Identify which cell holds the provided text, then report its [X, Y] central coordinate. 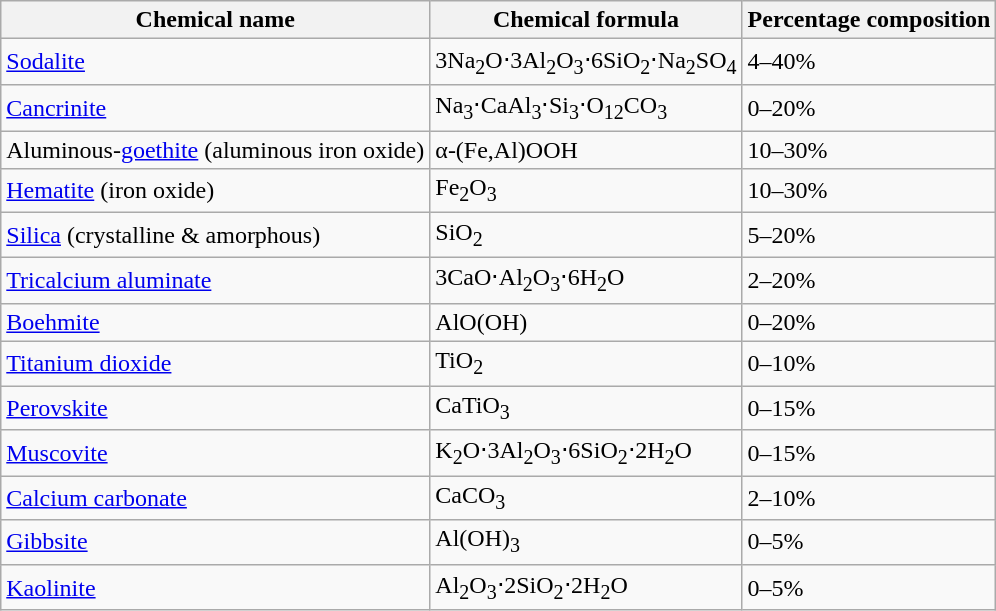
Gibbsite [216, 542]
Chemical name [216, 20]
4–40% [869, 62]
Cancrinite [216, 108]
Perovskite [216, 408]
Al(OH)3 [586, 542]
Chemical formula [586, 20]
Na3⋅CaAl3⋅Si3⋅O12CO3 [586, 108]
Silica (crystalline & amorphous) [216, 235]
Tricalcium aluminate [216, 280]
Calcium carbonate [216, 498]
3CaO⋅Al2O3⋅6H2O [586, 280]
Percentage composition [869, 20]
TiO2 [586, 363]
2–10% [869, 498]
Boehmite [216, 322]
Kaolinite [216, 587]
Al2O3⋅2SiO2⋅2H2O [586, 587]
2–20% [869, 280]
α-(Fe,Al)OOH [586, 149]
CaTiO3 [586, 408]
Sodalite [216, 62]
Aluminous-goethite (aluminous iron oxide) [216, 149]
0–10% [869, 363]
K2O⋅3Al2O3⋅6SiO2⋅2H2O [586, 453]
SiO2 [586, 235]
CaCO3 [586, 498]
Fe2O3 [586, 191]
Titanium dioxide [216, 363]
Hematite (iron oxide) [216, 191]
5–20% [869, 235]
Muscovite [216, 453]
AlO(OH) [586, 322]
3Na2O⋅3Al2O3⋅6SiO2⋅Na2SO4 [586, 62]
